Identify which cell holds the provided text, then report its [x, y] central coordinate. 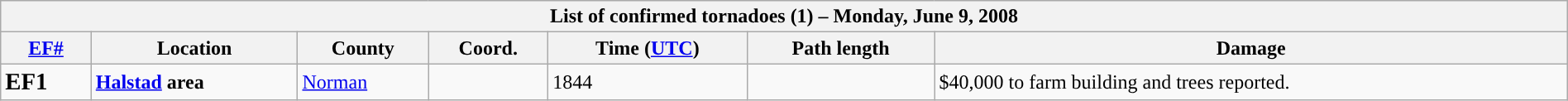
Path length [840, 48]
$40,000 to farm building and trees reported. [1250, 82]
Halstad area [194, 82]
EF1 [46, 82]
Damage [1250, 48]
County [363, 48]
EF# [46, 48]
Time (UTC) [648, 48]
Coord. [488, 48]
Norman [363, 82]
1844 [648, 82]
List of confirmed tornadoes (1) – Monday, June 9, 2008 [784, 17]
Location [194, 48]
